Return the (X, Y) coordinate for the center point of the cell that contains the specified text.  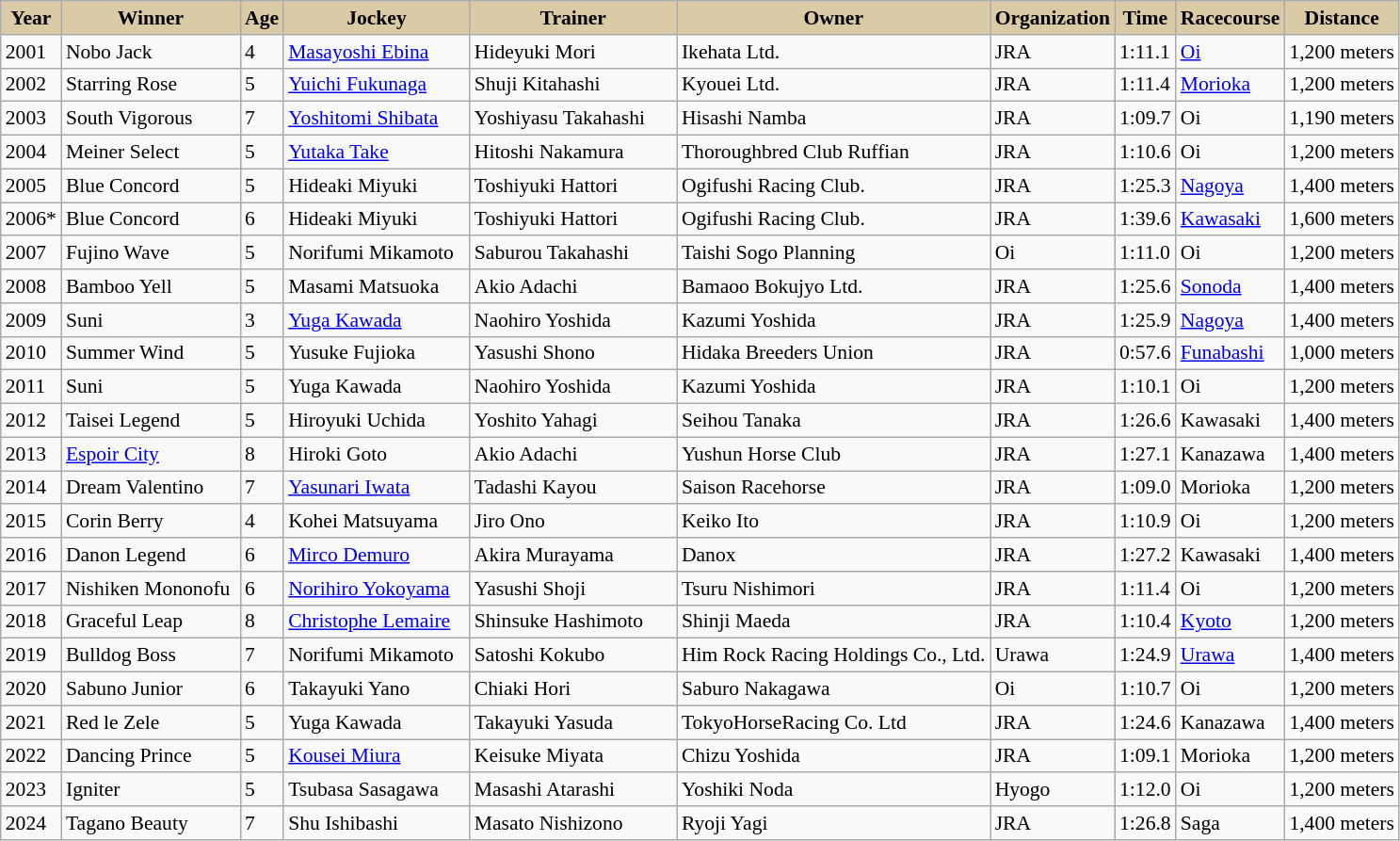
2006* (31, 219)
2012 (31, 421)
Graceful Leap (151, 622)
Jockey (377, 18)
South Vigorous (151, 119)
Yutaka Take (377, 153)
2013 (31, 454)
1:09.1 (1145, 756)
1:10.7 (1145, 689)
Chizu Yoshida (834, 756)
Shu Ishibashi (377, 823)
Nobo Jack (151, 52)
Meiner Select (151, 153)
Yoshitomi Shibata (377, 119)
Norihiro Yokoyama (377, 589)
Keisuke Miyata (573, 756)
2008 (31, 286)
Tagano Beauty (151, 823)
Starring Rose (151, 85)
Yasushi Shono (573, 353)
Yasushi Shoji (573, 589)
2001 (31, 52)
Danon Legend (151, 555)
Bamboo Yell (151, 286)
Sabuno Junior (151, 689)
Time (1145, 18)
1:09.0 (1145, 488)
Hyogo (1053, 790)
Tsubasa Sasagawa (377, 790)
Hiroyuki Uchida (377, 421)
Hitoshi Nakamura (573, 153)
Saburou Takahashi (573, 253)
2007 (31, 253)
1:11.0 (1145, 253)
Takayuki Yano (377, 689)
Funabashi (1231, 353)
Winner (151, 18)
2020 (31, 689)
2010 (31, 353)
Saison Racehorse (834, 488)
Shinji Maeda (834, 622)
1:26.6 (1145, 421)
2003 (31, 119)
1,190 meters (1342, 119)
TokyoHorseRacing Co. Ltd (834, 722)
1,000 meters (1342, 353)
Tsuru Nishimori (834, 589)
Kohei Matsuyama (377, 522)
Yuichi Fukunaga (377, 85)
Trainer (573, 18)
Him Rock Racing Holdings Co., Ltd. (834, 655)
Chiaki Hori (573, 689)
Danox (834, 555)
1:09.7 (1145, 119)
1:12.0 (1145, 790)
Distance (1342, 18)
Masato Nishizono (573, 823)
Yoshito Yahagi (573, 421)
Shinsuke Hashimoto (573, 622)
Espoir City (151, 454)
1:10.1 (1145, 387)
1:25.9 (1145, 320)
2021 (31, 722)
Kyoto (1231, 622)
Thoroughbred Club Ruffian (834, 153)
Takayuki Yasuda (573, 722)
Igniter (151, 790)
1:26.8 (1145, 823)
Hidaka Breeders Union (834, 353)
Hideyuki Mori (573, 52)
Corin Berry (151, 522)
1:27.2 (1145, 555)
1:24.6 (1145, 722)
2004 (31, 153)
2018 (31, 622)
Dream Valentino (151, 488)
Shuji Kitahashi (573, 85)
Taisei Legend (151, 421)
1:11.1 (1145, 52)
2015 (31, 522)
2005 (31, 186)
1:25.3 (1145, 186)
Yasunari Iwata (377, 488)
1:10.4 (1145, 622)
1:10.6 (1145, 153)
Kousei Miura (377, 756)
Saga (1231, 823)
Racecourse (1231, 18)
2011 (31, 387)
Saburo Nakagawa (834, 689)
Sonoda (1231, 286)
2024 (31, 823)
Bulldog Boss (151, 655)
Kyouei Ltd. (834, 85)
Year (31, 18)
Yusuke Fujioka (377, 353)
Yoshiki Noda (834, 790)
1,600 meters (1342, 219)
3 (262, 320)
Jiro Ono (573, 522)
Summer Wind (151, 353)
Seihou Tanaka (834, 421)
2002 (31, 85)
Yushun Horse Club (834, 454)
Fujino Wave (151, 253)
0:57.6 (1145, 353)
2014 (31, 488)
Christophe Lemaire (377, 622)
1:24.9 (1145, 655)
Hiroki Goto (377, 454)
Bamaoo Bokujyo Ltd. (834, 286)
Keiko Ito (834, 522)
2016 (31, 555)
Tadashi Kayou (573, 488)
2009 (31, 320)
1:39.6 (1145, 219)
1:10.9 (1145, 522)
Ryoji Yagi (834, 823)
Yoshiyasu Takahashi (573, 119)
Red le Zele (151, 722)
Hisashi Namba (834, 119)
Dancing Prince (151, 756)
2022 (31, 756)
Mirco Demuro (377, 555)
Age (262, 18)
2023 (31, 790)
Masayoshi Ebina (377, 52)
2017 (31, 589)
Ikehata Ltd. (834, 52)
Masami Matsuoka (377, 286)
1:25.6 (1145, 286)
Akira Murayama (573, 555)
Satoshi Kokubo (573, 655)
Nishiken Mononofu (151, 589)
Masashi Atarashi (573, 790)
Taishi Sogo Planning (834, 253)
2019 (31, 655)
Organization (1053, 18)
1:27.1 (1145, 454)
Owner (834, 18)
